Determine the (x, y) coordinate at the center of the cell enclosing the given text.  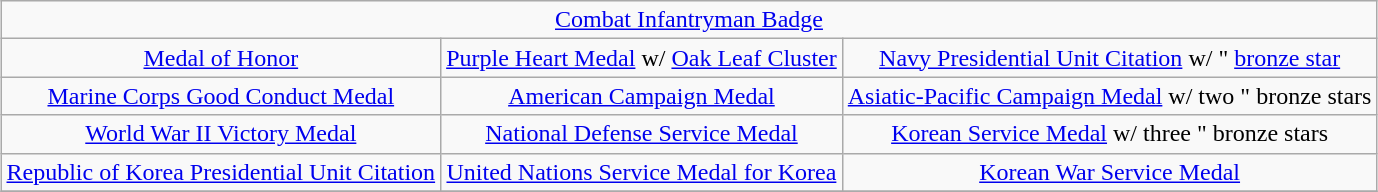
Republic of Korea Presidential Unit Citation (221, 172)
Korean Service Medal w/ three " bronze stars (1110, 134)
National Defense Service Medal (642, 134)
Marine Corps Good Conduct Medal (221, 96)
World War II Victory Medal (221, 134)
Combat Infantryman Badge (689, 20)
Navy Presidential Unit Citation w/ " bronze star (1110, 58)
Korean War Service Medal (1110, 172)
Purple Heart Medal w/ Oak Leaf Cluster (642, 58)
United Nations Service Medal for Korea (642, 172)
Medal of Honor (221, 58)
Asiatic-Pacific Campaign Medal w/ two " bronze stars (1110, 96)
American Campaign Medal (642, 96)
